Provide the [X, Y] coordinate of the cell's center where the given text is located.  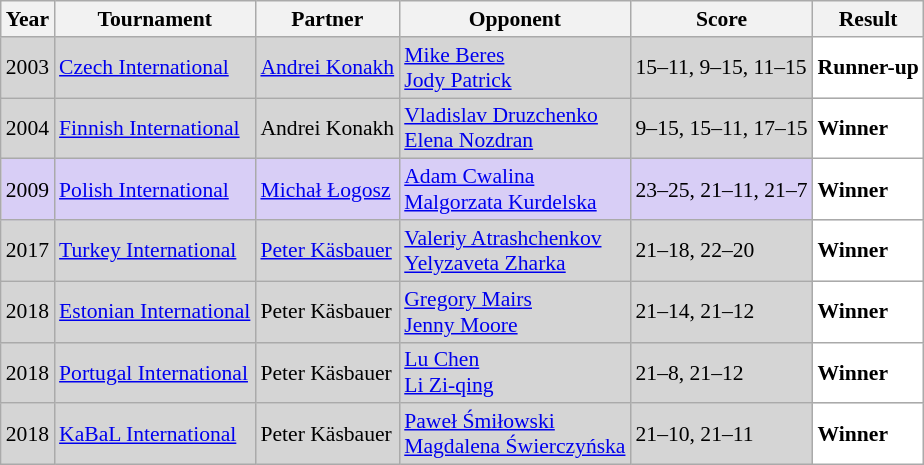
15–11, 9–15, 11–15 [722, 68]
Partner [327, 19]
Opponent [514, 19]
Polish International [154, 190]
Czech International [154, 68]
21–18, 22–20 [722, 250]
23–25, 21–11, 21–7 [722, 190]
Lu Chen Li Zi-qing [514, 372]
Result [868, 19]
Year [28, 19]
Portugal International [154, 372]
KaBaL International [154, 434]
Michał Łogosz [327, 190]
Turkey International [154, 250]
Gregory Mairs Jenny Moore [514, 312]
Score [722, 19]
Valeriy Atrashchenkov Yelyzaveta Zharka [514, 250]
2003 [28, 68]
Paweł Śmiłowski Magdalena Świerczyńska [514, 434]
Adam Cwalina Malgorzata Kurdelska [514, 190]
2009 [28, 190]
2004 [28, 128]
9–15, 15–11, 17–15 [722, 128]
Mike Beres Jody Patrick [514, 68]
21–14, 21–12 [722, 312]
Runner-up [868, 68]
Finnish International [154, 128]
21–10, 21–11 [722, 434]
21–8, 21–12 [722, 372]
Tournament [154, 19]
Estonian International [154, 312]
2017 [28, 250]
Vladislav Druzchenko Elena Nozdran [514, 128]
